Provide the (X, Y) coordinate of the cell's center where the given text is located.  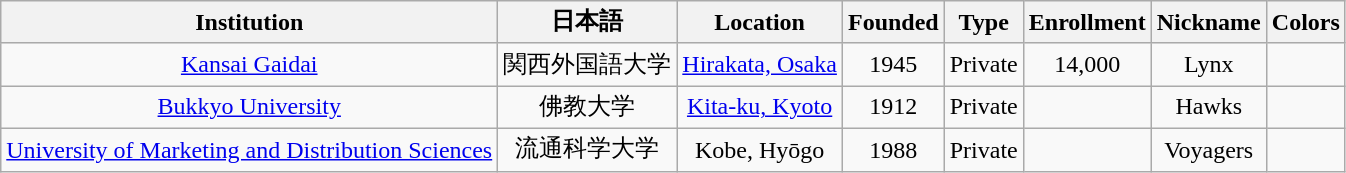
佛教大学 (588, 108)
1945 (893, 64)
Hawks (1208, 108)
Location (760, 22)
Institution (250, 22)
1988 (893, 150)
Kobe, Hyōgo (760, 150)
Bukkyo University (250, 108)
Founded (893, 22)
Hirakata, Osaka (760, 64)
Kansai Gaidai (250, 64)
流通科学大学 (588, 150)
Enrollment (1087, 22)
1912 (893, 108)
University of Marketing and Distribution Sciences (250, 150)
Lynx (1208, 64)
Kita-ku, Kyoto (760, 108)
14,000 (1087, 64)
Type (984, 22)
日本語 (588, 22)
関西外国語大学 (588, 64)
Voyagers (1208, 150)
Colors (1306, 22)
Nickname (1208, 22)
